Provide the [x, y] coordinate of the cell's center where the given text is located.  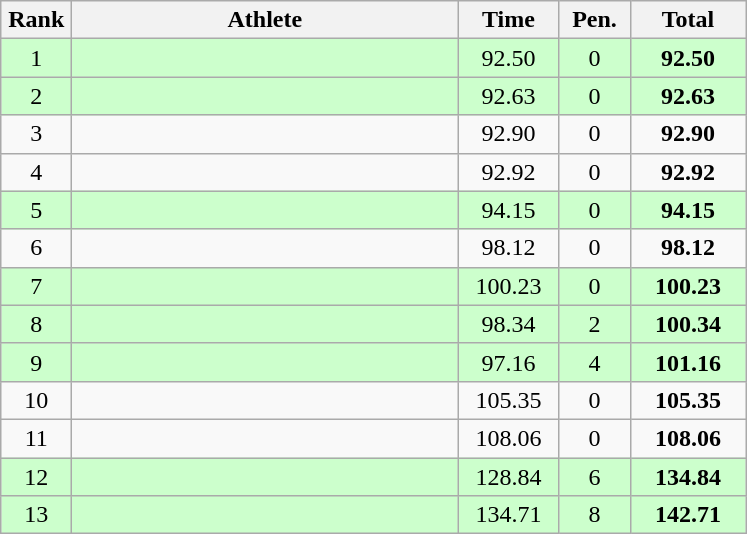
1 [36, 58]
142.71 [688, 515]
101.16 [688, 362]
Total [688, 20]
134.84 [688, 477]
Pen. [594, 20]
98.34 [508, 324]
9 [36, 362]
Time [508, 20]
11 [36, 438]
97.16 [508, 362]
10 [36, 400]
3 [36, 134]
5 [36, 210]
134.71 [508, 515]
128.84 [508, 477]
7 [36, 286]
12 [36, 477]
13 [36, 515]
Rank [36, 20]
100.34 [688, 324]
Athlete [265, 20]
